From the cell containing the given text, extract its center point as (x, y) coordinate. 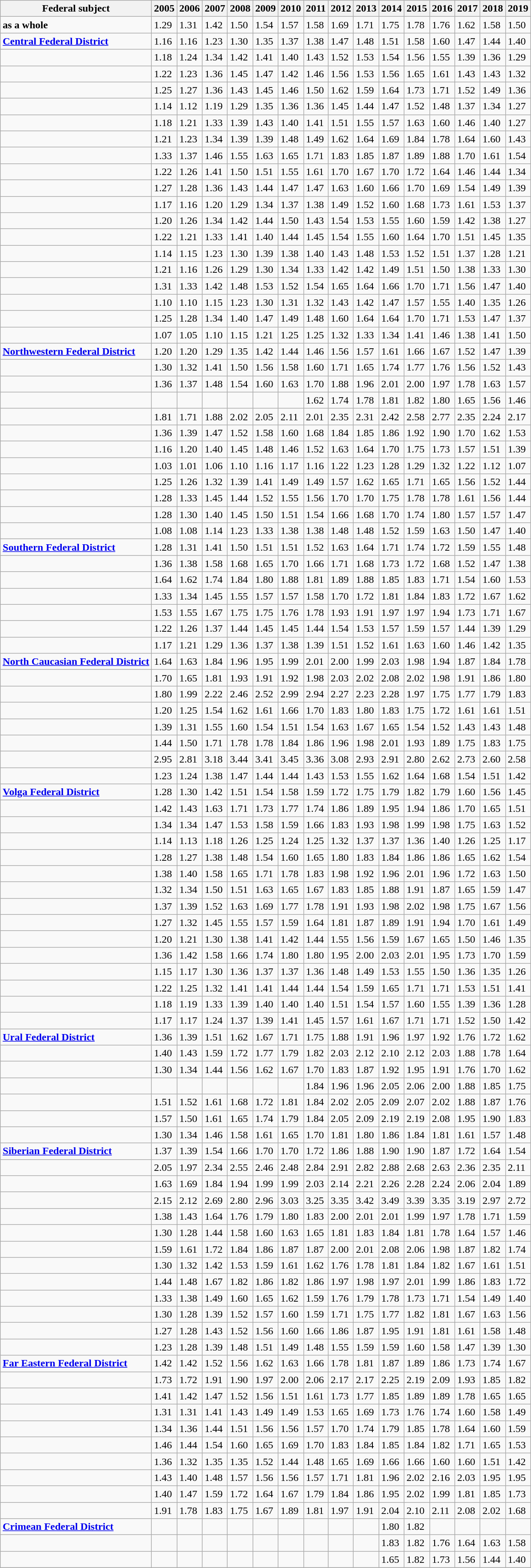
North Caucasian Federal District (76, 661)
2013 (366, 9)
2.82 (366, 1167)
Southern Federal District (76, 547)
2.26 (392, 1184)
2011 (316, 9)
2.60 (493, 760)
2.15 (165, 1200)
Far Eastern Federal District (76, 1363)
1.06 (215, 465)
2.36 (467, 1167)
Central Federal District (76, 41)
2.96 (266, 1200)
1.05 (189, 335)
2.62 (442, 760)
2006 (189, 9)
2.81 (189, 760)
2012 (341, 9)
2019 (518, 9)
Crimean Federal District (76, 1527)
2.93 (366, 760)
2.34 (215, 1167)
2.88 (392, 1167)
2.73 (467, 760)
3.45 (291, 760)
2017 (467, 9)
2.52 (266, 694)
3.42 (366, 1200)
2.48 (291, 1167)
2005 (165, 9)
2.55 (240, 1167)
2.14 (341, 1184)
2.68 (417, 1167)
2.77 (442, 416)
3.49 (392, 1200)
2.63 (442, 1167)
2.25 (392, 1380)
2.94 (316, 694)
3.25 (316, 1200)
2.42 (392, 416)
2.21 (366, 1184)
2015 (417, 9)
Ural Federal District (76, 1037)
as a whole (76, 25)
2.99 (291, 694)
2018 (493, 9)
2.23 (366, 694)
1.13 (189, 841)
1.03 (165, 465)
3.44 (240, 760)
3.18 (215, 760)
2.22 (215, 694)
2.97 (493, 1200)
2009 (266, 9)
2014 (392, 9)
2007 (215, 9)
2.07 (417, 1102)
3.39 (417, 1200)
2.84 (316, 1167)
1.01 (189, 465)
Siberian Federal District (76, 1151)
Federal subject (76, 9)
Volga Federal District (76, 792)
3.36 (316, 760)
Northwestern Federal District (76, 351)
3.03 (291, 1200)
2016 (442, 9)
3.08 (341, 760)
3.41 (266, 760)
2008 (240, 9)
2.16 (442, 1478)
2.72 (518, 1200)
2.27 (341, 694)
2.69 (215, 1200)
3.19 (467, 1200)
2.95 (165, 760)
2.31 (366, 416)
2010 (291, 9)
